Locate the cell with the specified text and output its [X, Y] center coordinate. 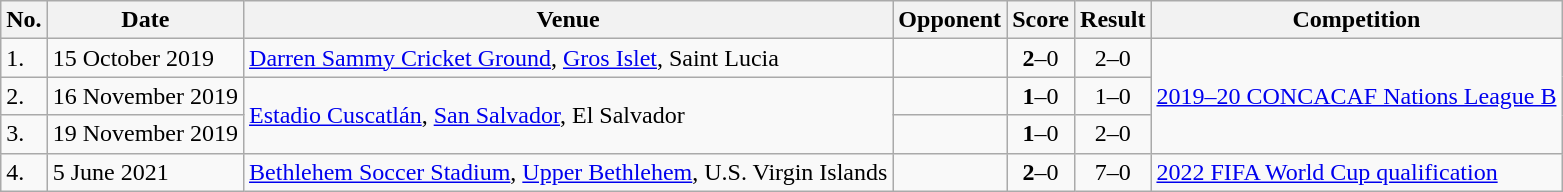
19 November 2019 [145, 134]
Darren Sammy Cricket Ground, Gros Islet, Saint Lucia [568, 58]
2. [24, 96]
2019–20 CONCACAF Nations League B [1356, 96]
Venue [568, 20]
2022 FIFA World Cup qualification [1356, 172]
Competition [1356, 20]
Opponent [950, 20]
16 November 2019 [145, 96]
No. [24, 20]
4. [24, 172]
Result [1113, 20]
5 June 2021 [145, 172]
3. [24, 134]
Bethlehem Soccer Stadium, Upper Bethlehem, U.S. Virgin Islands [568, 172]
7–0 [1113, 172]
Estadio Cuscatlán, San Salvador, El Salvador [568, 115]
Date [145, 20]
1. [24, 58]
15 October 2019 [145, 58]
Score [1041, 20]
